For the text-containing cell, return its midpoint in (X, Y) coordinate format. 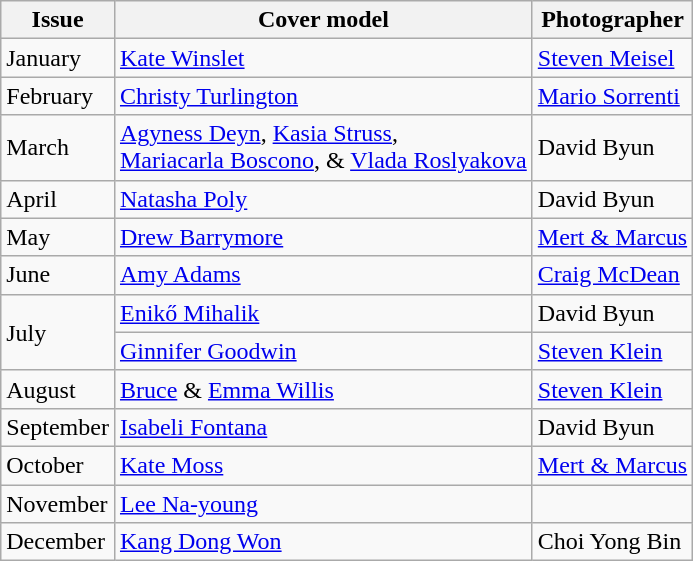
Isabeli Fontana (323, 427)
May (58, 237)
Enikő Mihalik (323, 313)
Photographer (612, 20)
Craig McDean (612, 275)
July (58, 332)
Kate Winslet (323, 58)
Kate Moss (323, 465)
Ginnifer Goodwin (323, 351)
September (58, 427)
August (58, 389)
Drew Barrymore (323, 237)
April (58, 199)
Christy Turlington (323, 96)
Cover model (323, 20)
Lee Na-young (323, 503)
October (58, 465)
Mario Sorrenti (612, 96)
December (58, 542)
Steven Meisel (612, 58)
Amy Adams (323, 275)
Issue (58, 20)
March (58, 148)
Natasha Poly (323, 199)
November (58, 503)
June (58, 275)
February (58, 96)
Bruce & Emma Willis (323, 389)
Kang Dong Won (323, 542)
January (58, 58)
Choi Yong Bin (612, 542)
Agyness Deyn, Kasia Struss,Mariacarla Boscono, & Vlada Roslyakova (323, 148)
